Determine the [x, y] coordinate at the center of the cell enclosing the given text.  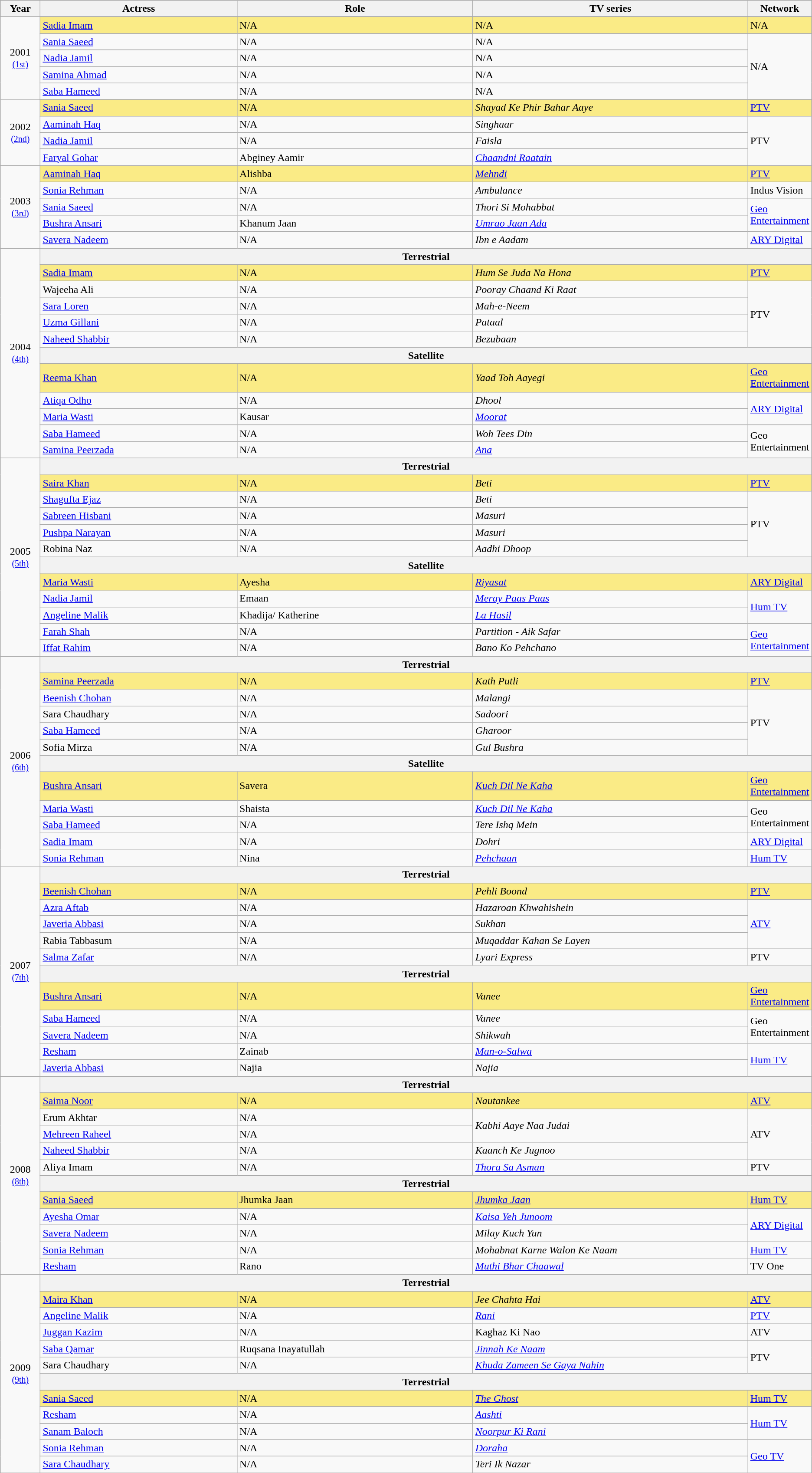
Wajeeha Ali [139, 289]
Emaan [355, 598]
Zainab [355, 1052]
Savera [355, 786]
Sara Loren [139, 306]
Aadhi Dhoop [610, 549]
Thora Sa Asman [610, 1167]
Kath Putli [610, 681]
Pataal [610, 322]
Thori Si Mohabbat [610, 207]
Hazaroan Khwahishein [610, 907]
Robina Naz [139, 549]
Gul Bushra [610, 747]
Samina Ahmad [139, 75]
2003(3rd) [20, 207]
Shagufta Ejaz [139, 500]
Singhaar [610, 124]
Jee Chahta Hai [610, 1299]
Milay Kuch Yun [610, 1233]
Khadija/ Katherine [355, 615]
Faryal Gohar [139, 157]
TV One [780, 1266]
Farah Shah [139, 631]
2004(4th) [20, 353]
Sadoori [610, 714]
Maira Khan [139, 1299]
Ambulance [610, 190]
Dhool [610, 400]
Umrao Jaan Ada [610, 224]
Pooray Chaand Ki Raat [610, 289]
Shayad Ke Phir Bahar Aaye [610, 108]
2007(7th) [20, 971]
La Hasil [610, 615]
Azra Aftab [139, 907]
Kabhi Aaye Naa Judai [610, 1126]
Actress [139, 9]
Saima Noor [139, 1101]
Khanum Jaan [355, 224]
Abginey Aamir [355, 157]
Mohabnat Karne Walon Ke Naam [610, 1249]
Alishba [355, 174]
TV series [610, 9]
Mehreen Raheel [139, 1134]
Dohri [610, 842]
Pushpa Narayan [139, 533]
Juggan Kazim [139, 1332]
Atiqa Odho [139, 400]
2008(8th) [20, 1175]
Ruqsana Inayatullah [355, 1349]
2002(2nd) [20, 132]
Faisla [610, 141]
Rani [610, 1316]
Sukhan [610, 924]
Aashti [610, 1415]
Reema Khan [139, 378]
Ibn e Aadam [610, 240]
Year [20, 9]
Sanam Baloch [139, 1431]
Muthi Bhar Chaawal [610, 1266]
Muqaddar Kahan Se Layen [610, 940]
Sofia Mirza [139, 747]
Network [780, 9]
Jinnah Ke Naam [610, 1349]
Mah-e-Neem [610, 306]
Saira Khan [139, 483]
Aliya Imam [139, 1167]
Woh Tees Din [610, 433]
Kaanch Ke Jugnoo [610, 1151]
Sabreen Hisbani [139, 516]
Role [355, 9]
Indus Vision [780, 190]
Meray Paas Paas [610, 598]
Pehchaan [610, 858]
Tere Ishq Mein [610, 825]
Kaghaz Ki Nao [610, 1332]
Yaad Toh Aayegi [610, 378]
Iffat Rahim [139, 648]
Uzma Gillani [139, 322]
Kausar [355, 417]
Khuda Zameen Se Gaya Nahin [610, 1365]
Bano Ko Pehchano [610, 648]
Nina [355, 858]
Teri Ik Nazar [610, 1464]
Riyasat [610, 582]
Rano [355, 1266]
2005(5th) [20, 557]
Gharoor [610, 730]
Shikwah [610, 1035]
Doraha [610, 1448]
Pehli Boond [610, 891]
Ayesha [355, 582]
Rabia Tabbasum [139, 940]
Bezubaan [610, 339]
Shaista [355, 809]
Chaandni Raatain [610, 157]
Nautankee [610, 1101]
Kaisa Yeh Junoom [610, 1217]
Ana [610, 450]
2009(9th) [20, 1373]
Saba Qamar [139, 1349]
Erum Akhtar [139, 1118]
Noorpur Ki Rani [610, 1431]
Ayesha Omar [139, 1217]
Man-o-Salwa [610, 1052]
Malangi [610, 697]
Partition - Aik Safar [610, 631]
Moorat [610, 417]
2006(6th) [20, 761]
Lyari Express [610, 957]
The Ghost [610, 1398]
2001(1st) [20, 58]
Hum Se Juda Na Hona [610, 273]
Salma Zafar [139, 957]
Mehndi [610, 174]
Geo TV [780, 1456]
